Search for the cell housing the specified text and yield its [X, Y] center coordinate. 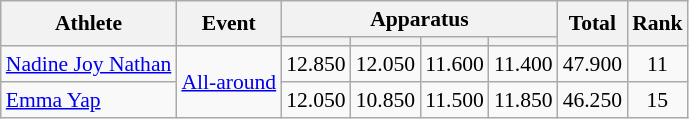
46.250 [592, 100]
Total [592, 24]
11.500 [454, 100]
Apparatus [419, 19]
Rank [658, 24]
11.400 [524, 64]
Athlete [89, 24]
Event [228, 24]
10.850 [386, 100]
Nadine Joy Nathan [89, 64]
Emma Yap [89, 100]
11.600 [454, 64]
11.850 [524, 100]
47.900 [592, 64]
15 [658, 100]
All-around [228, 82]
12.850 [316, 64]
11 [658, 64]
